Extract the (X, Y) coordinate from the center of the cell holding the provided text.  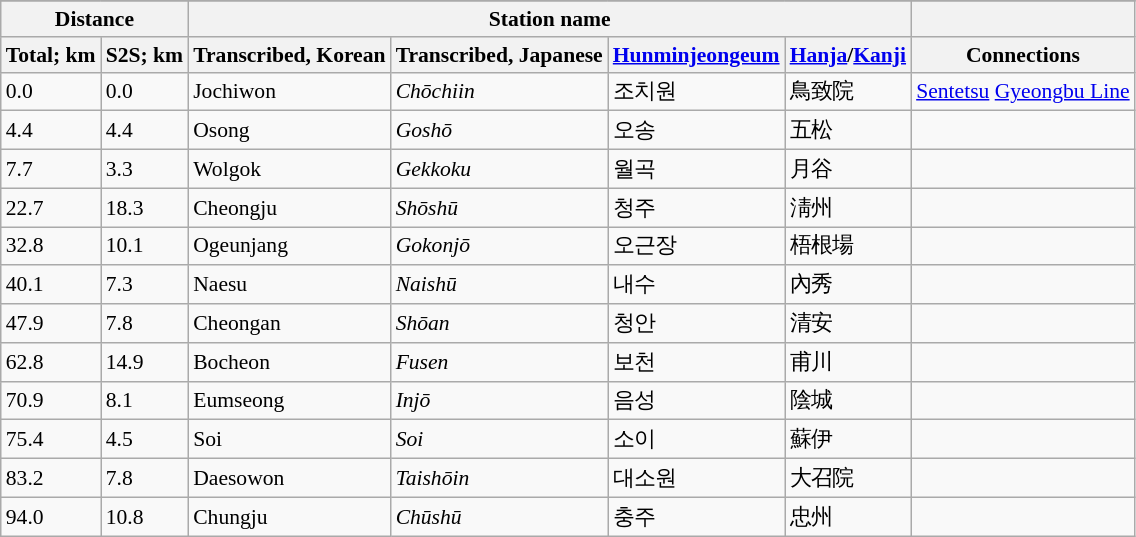
Hanja/Kanji (848, 55)
Bocheon (289, 362)
Shōshū (500, 208)
Gekkoku (500, 170)
7.3 (145, 286)
Naesu (289, 286)
보천 (696, 362)
10.1 (145, 246)
陰城 (848, 400)
Transcribed, Korean (289, 55)
Hunminjeongeum (696, 55)
Jochiwon (289, 92)
月谷 (848, 170)
월곡 (696, 170)
Total; km (51, 55)
Station name (550, 19)
鳥致院 (848, 92)
Cheongju (289, 208)
Taishōin (500, 478)
大召院 (848, 478)
Ogeunjang (289, 246)
Transcribed, Japanese (500, 55)
淸州 (848, 208)
梧根場 (848, 246)
S2S; km (145, 55)
94.0 (51, 516)
Gokonjō (500, 246)
10.8 (145, 516)
Chōchiin (500, 92)
70.9 (51, 400)
Cheongan (289, 324)
Goshō (500, 130)
Chūshū (500, 516)
18.3 (145, 208)
4.5 (145, 440)
청주 (696, 208)
75.4 (51, 440)
Naishū (500, 286)
五松 (848, 130)
40.1 (51, 286)
內秀 (848, 286)
8.1 (145, 400)
Chungju (289, 516)
내수 (696, 286)
Shōan (500, 324)
忠州 (848, 516)
청안 (696, 324)
3.3 (145, 170)
Wolgok (289, 170)
Distance (94, 19)
오근장 (696, 246)
Sentetsu Gyeongbu Line (1023, 92)
조치원 (696, 92)
음성 (696, 400)
蘇伊 (848, 440)
47.9 (51, 324)
오송 (696, 130)
Daesowon (289, 478)
Osong (289, 130)
Connections (1023, 55)
Eumseong (289, 400)
32.8 (51, 246)
22.7 (51, 208)
7.7 (51, 170)
대소원 (696, 478)
62.8 (51, 362)
충주 (696, 516)
Injō (500, 400)
甫川 (848, 362)
14.9 (145, 362)
Fusen (500, 362)
83.2 (51, 478)
소이 (696, 440)
清安 (848, 324)
